Output the [X, Y] coordinate of the center of the cell containing the given text.  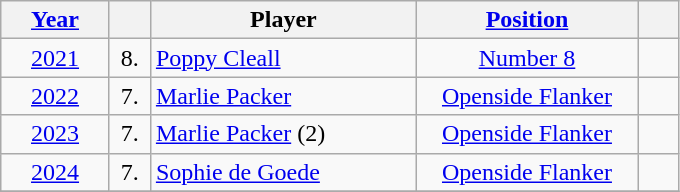
Sophie de Goede [283, 172]
2022 [56, 96]
2021 [56, 58]
2024 [56, 172]
Player [283, 20]
Position [526, 20]
Marlie Packer [283, 96]
2023 [56, 134]
Marlie Packer (2) [283, 134]
Year [56, 20]
Number 8 [526, 58]
8. [130, 58]
Poppy Cleall [283, 58]
